From the cell containing the given text, extract its center point as [x, y] coordinate. 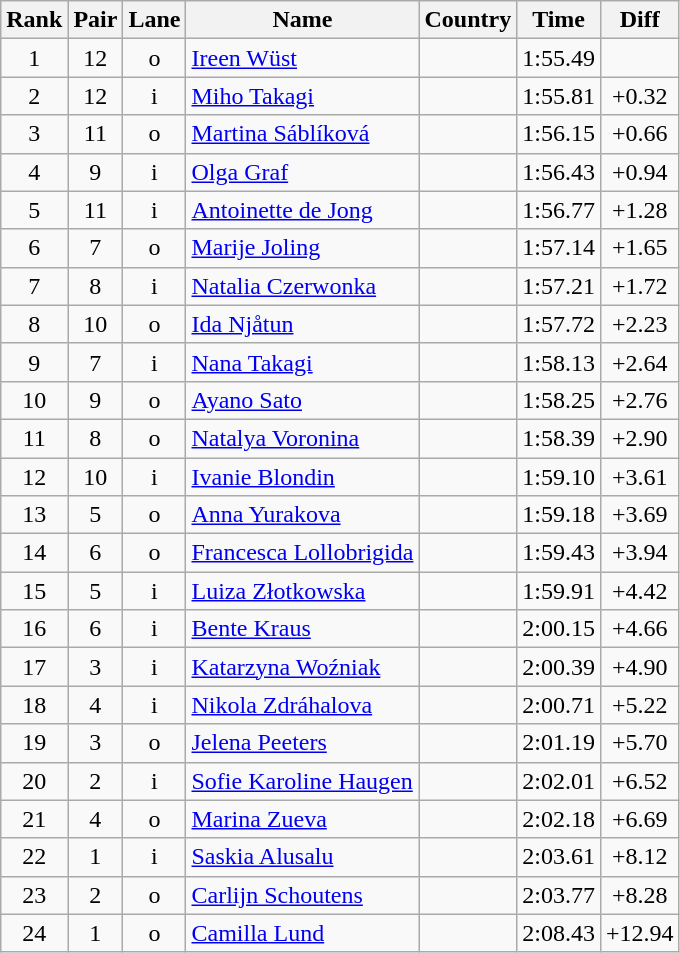
+2.76 [640, 400]
Ida Njåtun [302, 324]
+8.12 [640, 857]
2:03.61 [559, 857]
2:03.77 [559, 895]
1:56.15 [559, 134]
1:57.14 [559, 248]
+4.90 [640, 667]
15 [34, 591]
Bente Kraus [302, 629]
1:59.10 [559, 477]
Olga Graf [302, 172]
+6.69 [640, 819]
Sofie Karoline Haugen [302, 781]
+6.52 [640, 781]
Pair [96, 20]
Ivanie Blondin [302, 477]
20 [34, 781]
21 [34, 819]
Antoinette de Jong [302, 210]
24 [34, 933]
Miho Takagi [302, 96]
Marina Zueva [302, 819]
+8.28 [640, 895]
+5.22 [640, 705]
16 [34, 629]
17 [34, 667]
Natalya Voronina [302, 438]
1:56.77 [559, 210]
Nikola Zdráhalova [302, 705]
Ireen Wüst [302, 58]
Ayano Sato [302, 400]
Nana Takagi [302, 362]
+2.90 [640, 438]
1:56.43 [559, 172]
+0.94 [640, 172]
+0.66 [640, 134]
22 [34, 857]
Name [302, 20]
2:00.39 [559, 667]
+12.94 [640, 933]
+1.28 [640, 210]
+0.32 [640, 96]
Rank [34, 20]
Lane [154, 20]
14 [34, 553]
19 [34, 743]
Luiza Złotkowska [302, 591]
Marije Joling [302, 248]
2:08.43 [559, 933]
Francesca Lollobrigida [302, 553]
1:57.72 [559, 324]
1:59.18 [559, 515]
Jelena Peeters [302, 743]
13 [34, 515]
+3.61 [640, 477]
2:00.15 [559, 629]
+1.72 [640, 286]
Martina Sáblíková [302, 134]
2:01.19 [559, 743]
1:57.21 [559, 286]
1:58.13 [559, 362]
+4.66 [640, 629]
1:59.43 [559, 553]
2:00.71 [559, 705]
1:59.91 [559, 591]
23 [34, 895]
+4.42 [640, 591]
Natalia Czerwonka [302, 286]
18 [34, 705]
+1.65 [640, 248]
1:58.25 [559, 400]
Camilla Lund [302, 933]
1:55.81 [559, 96]
2:02.01 [559, 781]
1:55.49 [559, 58]
Katarzyna Woźniak [302, 667]
+2.23 [640, 324]
Time [559, 20]
Anna Yurakova [302, 515]
Saskia Alusalu [302, 857]
+2.64 [640, 362]
+3.69 [640, 515]
Diff [640, 20]
Carlijn Schoutens [302, 895]
Country [468, 20]
1:58.39 [559, 438]
+3.94 [640, 553]
2:02.18 [559, 819]
+5.70 [640, 743]
